Provide the [X, Y] coordinate of the cell's center where the given text is located.  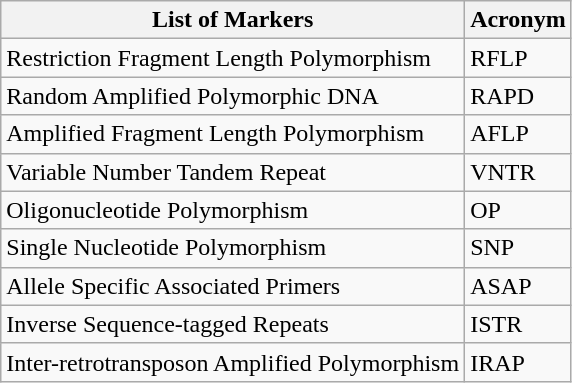
RAPD [518, 96]
Inter-retrotransposon Amplified Polymorphism [233, 362]
List of Markers [233, 20]
Inverse Sequence-tagged Repeats [233, 324]
IRAP [518, 362]
Restriction Fragment Length Polymorphism [233, 58]
Variable Number Tandem Repeat [233, 172]
AFLP [518, 134]
SNP [518, 248]
Random Amplified Polymorphic DNA [233, 96]
Allele Specific Associated Primers [233, 286]
Single Nucleotide Polymorphism [233, 248]
Acronym [518, 20]
OP [518, 210]
Oligonucleotide Polymorphism [233, 210]
ASAP [518, 286]
ISTR [518, 324]
Amplified Fragment Length Polymorphism [233, 134]
RFLP [518, 58]
VNTR [518, 172]
